Extract the [x, y] coordinate from the center of the cell holding the provided text.  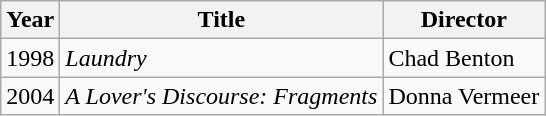
Laundry [222, 58]
Title [222, 20]
1998 [30, 58]
A Lover's Discourse: Fragments [222, 96]
Chad Benton [464, 58]
Donna Vermeer [464, 96]
2004 [30, 96]
Director [464, 20]
Year [30, 20]
